Scan for the cell matching the given text and deliver its [x, y] coordinate at center. 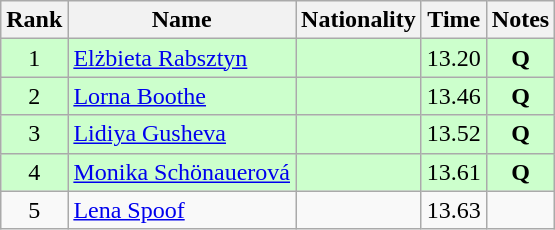
Monika Schönauerová [182, 172]
13.46 [454, 96]
13.63 [454, 210]
2 [34, 96]
3 [34, 134]
Lidiya Gusheva [182, 134]
13.52 [454, 134]
Name [182, 20]
13.61 [454, 172]
Time [454, 20]
1 [34, 58]
4 [34, 172]
13.20 [454, 58]
Rank [34, 20]
Elżbieta Rabsztyn [182, 58]
Lena Spoof [182, 210]
Notes [520, 20]
Nationality [359, 20]
Lorna Boothe [182, 96]
5 [34, 210]
